Find where the given text appears and provide that cell's center as [x, y] coordinate. 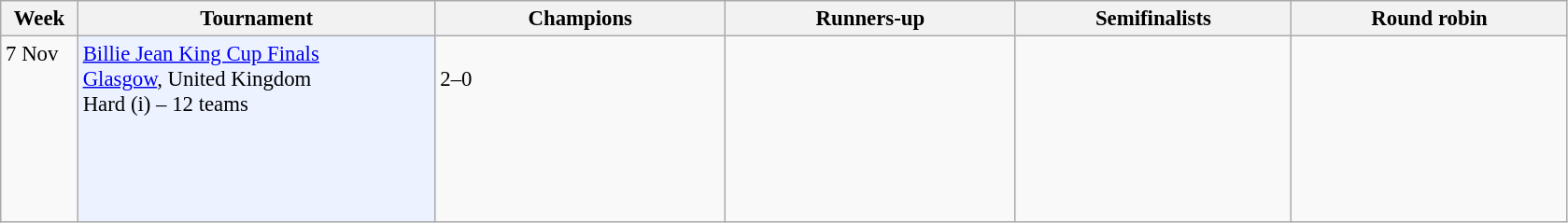
Tournament [256, 19]
Semifinalists [1153, 19]
7 Nov [39, 130]
Runners-up [870, 19]
2–0 [581, 130]
Champions [581, 19]
Round robin [1430, 19]
Billie Jean King Cup FinalsGlasgow, United Kingdom Hard (i) – 12 teams [256, 130]
Week [39, 19]
